Search for the cell housing the specified text and yield its [x, y] center coordinate. 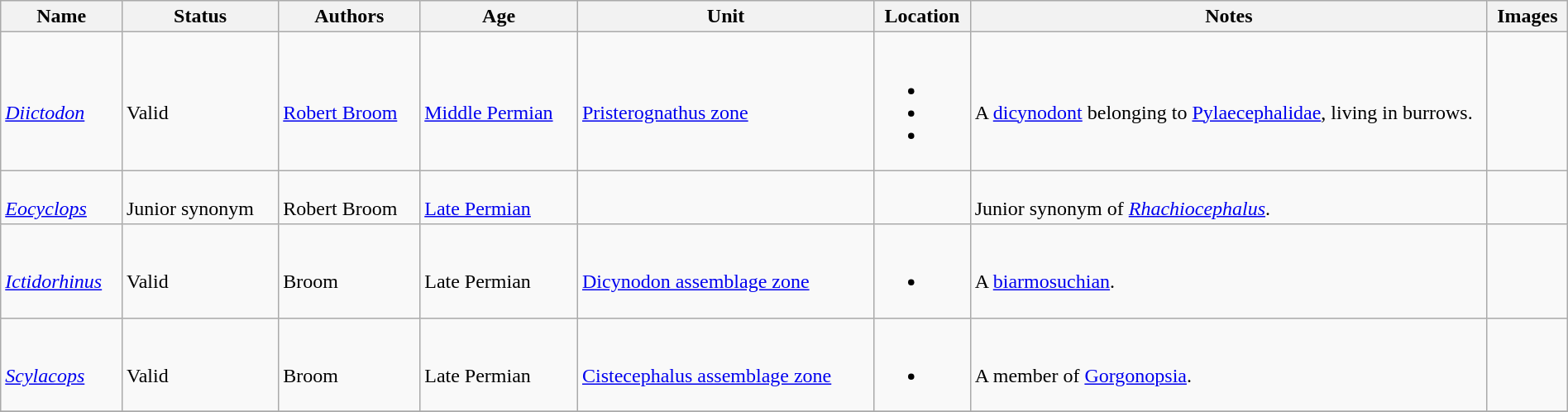
Dicynodon assemblage zone [725, 271]
Middle Permian [500, 101]
A member of Gorgonopsia. [1229, 364]
Location [923, 17]
Junior synonym [200, 197]
Junior synonym of Rhachiocephalus. [1229, 197]
Age [500, 17]
Pristerognathus zone [725, 101]
Cistecephalus assemblage zone [725, 364]
Unit [725, 17]
Authors [349, 17]
A biarmosuchian. [1229, 271]
Name [61, 17]
Eocyclops [61, 197]
Diictodon [61, 101]
Notes [1229, 17]
Images [1527, 17]
Ictidorhinus [61, 271]
Status [200, 17]
Scylacops [61, 364]
A dicynodont belonging to Pylaecephalidae, living in burrows. [1229, 101]
